Find where the given text appears and provide that cell's center as [x, y] coordinate. 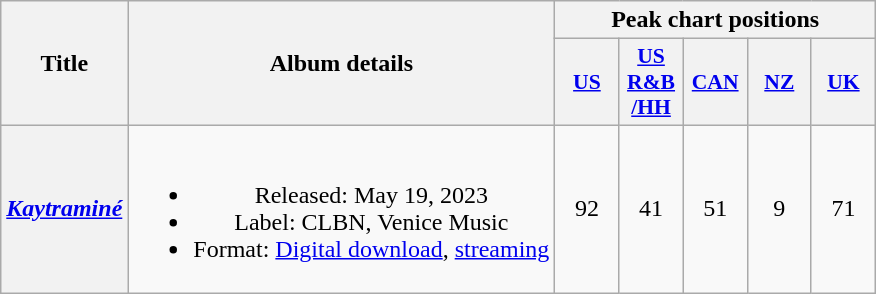
41 [651, 208]
Released: May 19, 2023Label: CLBN, Venice MusicFormat: Digital download, streaming [342, 208]
NZ [779, 82]
Kaytraminé [64, 208]
9 [779, 208]
51 [715, 208]
Peak chart positions [716, 20]
Album details [342, 64]
USR&B/HH [651, 82]
Title [64, 64]
CAN [715, 82]
92 [587, 208]
UK [843, 82]
71 [843, 208]
US [587, 82]
